For the text-containing cell, return its midpoint in (x, y) coordinate format. 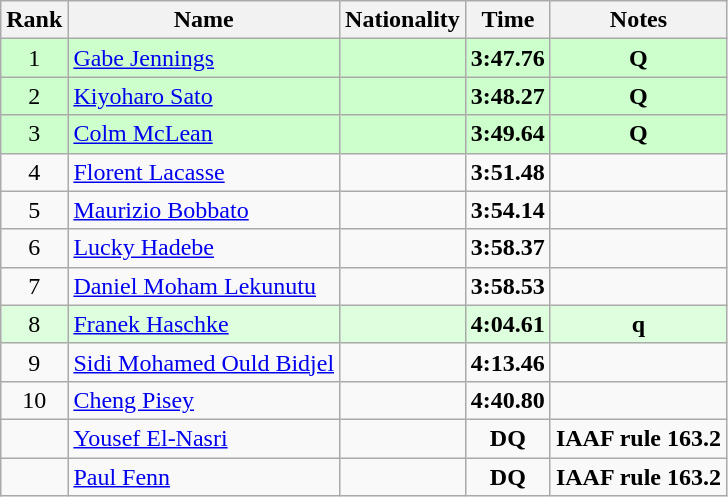
Colm McLean (204, 134)
Yousef El-Nasri (204, 438)
3:51.48 (508, 172)
Franek Haschke (204, 324)
Florent Lacasse (204, 172)
3 (34, 134)
9 (34, 362)
Sidi Mohamed Ould Bidjel (204, 362)
10 (34, 400)
Lucky Hadebe (204, 248)
2 (34, 96)
3:54.14 (508, 210)
Name (204, 20)
3:49.64 (508, 134)
Maurizio Bobbato (204, 210)
4 (34, 172)
Notes (638, 20)
Gabe Jennings (204, 58)
4:04.61 (508, 324)
Cheng Pisey (204, 400)
Nationality (403, 20)
3:58.53 (508, 286)
7 (34, 286)
Rank (34, 20)
3:47.76 (508, 58)
Time (508, 20)
Daniel Moham Lekunutu (204, 286)
6 (34, 248)
3:58.37 (508, 248)
q (638, 324)
8 (34, 324)
1 (34, 58)
Paul Fenn (204, 477)
4:40.80 (508, 400)
Kiyoharo Sato (204, 96)
3:48.27 (508, 96)
5 (34, 210)
4:13.46 (508, 362)
